Find where the given text appears and provide that cell's center as (X, Y) coordinate. 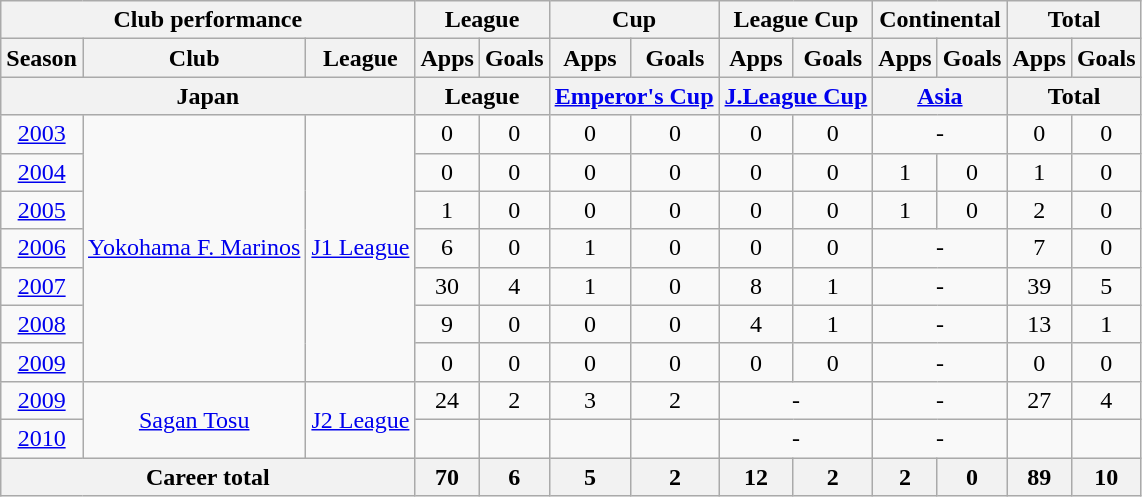
Japan (208, 96)
2003 (42, 134)
Cup (634, 20)
Club (194, 58)
7 (1039, 248)
2010 (42, 438)
30 (447, 286)
J1 League (360, 248)
9 (447, 324)
2004 (42, 172)
39 (1039, 286)
89 (1039, 477)
Club performance (208, 20)
2006 (42, 248)
Emperor's Cup (634, 96)
Sagan Tosu (194, 419)
Continental (940, 20)
2008 (42, 324)
J2 League (360, 419)
8 (756, 286)
70 (447, 477)
2007 (42, 286)
3 (590, 400)
27 (1039, 400)
24 (447, 400)
Season (42, 58)
Career total (208, 477)
2005 (42, 210)
12 (756, 477)
Asia (940, 96)
J.League Cup (796, 96)
Yokohama F. Marinos (194, 248)
13 (1039, 324)
League Cup (796, 20)
10 (1106, 477)
